Output the (x, y) coordinate of the center of the cell containing the given text.  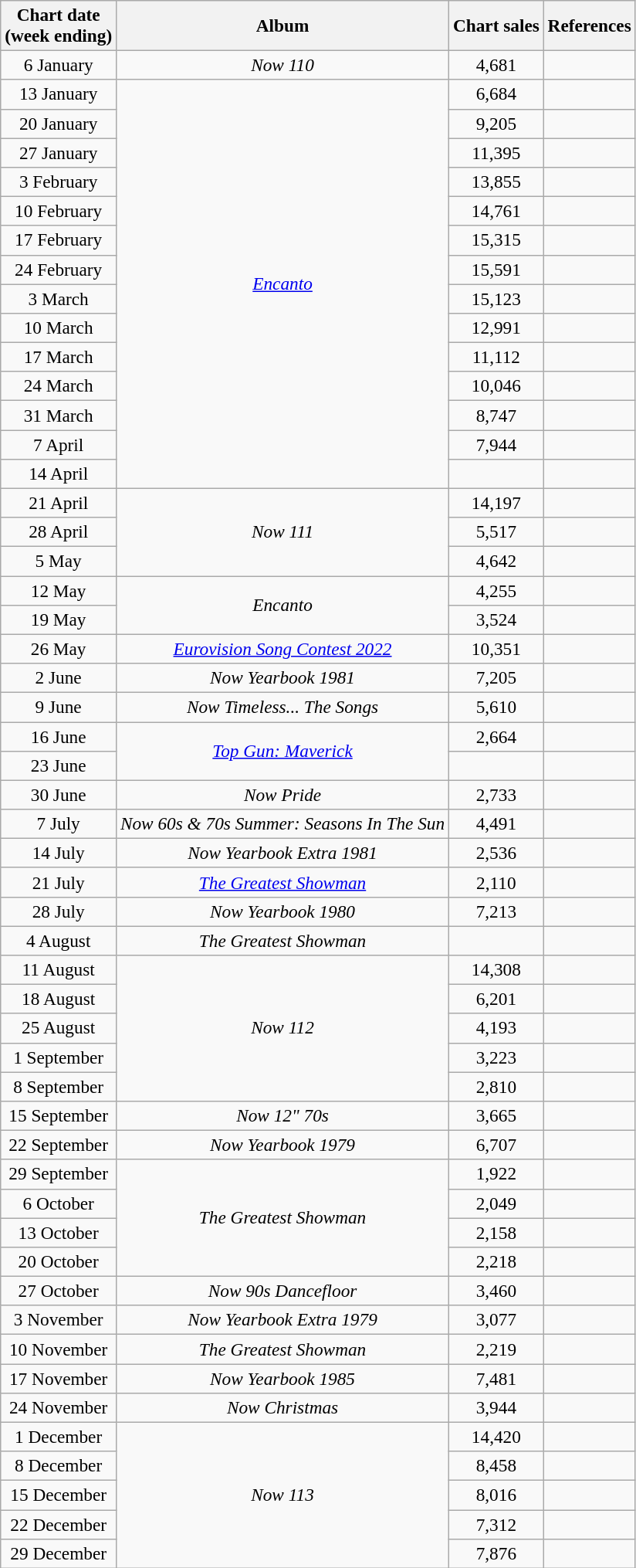
1,922 (497, 1174)
18 August (59, 999)
24 March (59, 386)
6,707 (497, 1145)
Now 90s Dancefloor (282, 1291)
Now Christmas (282, 1407)
6,201 (497, 999)
3,460 (497, 1291)
9,205 (497, 124)
12 May (59, 590)
4,642 (497, 561)
24 February (59, 270)
Now Timeless... The Songs (282, 707)
26 May (59, 649)
7,876 (497, 1553)
20 October (59, 1261)
10 November (59, 1349)
29 September (59, 1174)
Chart date(week ending) (59, 25)
13 January (59, 94)
Eurovision Song Contest 2022 (282, 649)
15 December (59, 1495)
Now Pride (282, 795)
2,110 (497, 882)
13,855 (497, 182)
11 August (59, 969)
7,481 (497, 1378)
10 March (59, 328)
3 March (59, 298)
11,112 (497, 357)
27 October (59, 1291)
31 March (59, 415)
3,665 (497, 1115)
23 June (59, 765)
3,223 (497, 1057)
Now 113 (282, 1495)
21 April (59, 503)
24 November (59, 1407)
Now 110 (282, 65)
2,049 (497, 1203)
2 June (59, 677)
4,681 (497, 65)
8,747 (497, 415)
14,197 (497, 503)
8,458 (497, 1466)
13 October (59, 1232)
2,158 (497, 1232)
2,219 (497, 1349)
3 February (59, 182)
5,517 (497, 532)
2,218 (497, 1261)
15,123 (497, 298)
28 April (59, 532)
Now Yearbook Extra 1981 (282, 853)
14 April (59, 473)
10 February (59, 211)
14,308 (497, 969)
12,991 (497, 328)
21 July (59, 882)
4,193 (497, 1028)
20 January (59, 124)
7,944 (497, 444)
Now Yearbook 1981 (282, 677)
19 May (59, 619)
Now 60s & 70s Summer: Seasons In The Sun (282, 823)
Album (282, 25)
8 September (59, 1086)
3,524 (497, 619)
Now 111 (282, 531)
16 June (59, 736)
6,684 (497, 94)
Now Yearbook 1979 (282, 1145)
3,944 (497, 1407)
14,420 (497, 1437)
7 July (59, 823)
References (590, 25)
Now 12" 70s (282, 1115)
Now Yearbook 1985 (282, 1378)
17 November (59, 1378)
7,312 (497, 1524)
Now Yearbook Extra 1979 (282, 1320)
17 March (59, 357)
8 December (59, 1466)
28 July (59, 911)
7 April (59, 444)
29 December (59, 1553)
1 December (59, 1437)
14,761 (497, 211)
7,213 (497, 911)
11,395 (497, 152)
14 July (59, 853)
27 January (59, 152)
2,664 (497, 736)
30 June (59, 795)
3 November (59, 1320)
Now 112 (282, 1027)
15,315 (497, 240)
22 December (59, 1524)
2,536 (497, 853)
3,077 (497, 1320)
15 September (59, 1115)
10,046 (497, 386)
5 May (59, 561)
4 August (59, 940)
5,610 (497, 707)
4,491 (497, 823)
15,591 (497, 270)
Chart sales (497, 25)
Now Yearbook 1980 (282, 911)
22 September (59, 1145)
2,810 (497, 1086)
Top Gun: Maverick (282, 751)
9 June (59, 707)
1 September (59, 1057)
8,016 (497, 1495)
17 February (59, 240)
2,733 (497, 795)
6 October (59, 1203)
10,351 (497, 649)
4,255 (497, 590)
7,205 (497, 677)
25 August (59, 1028)
6 January (59, 65)
